Search for the cell housing the specified text and yield its [X, Y] center coordinate. 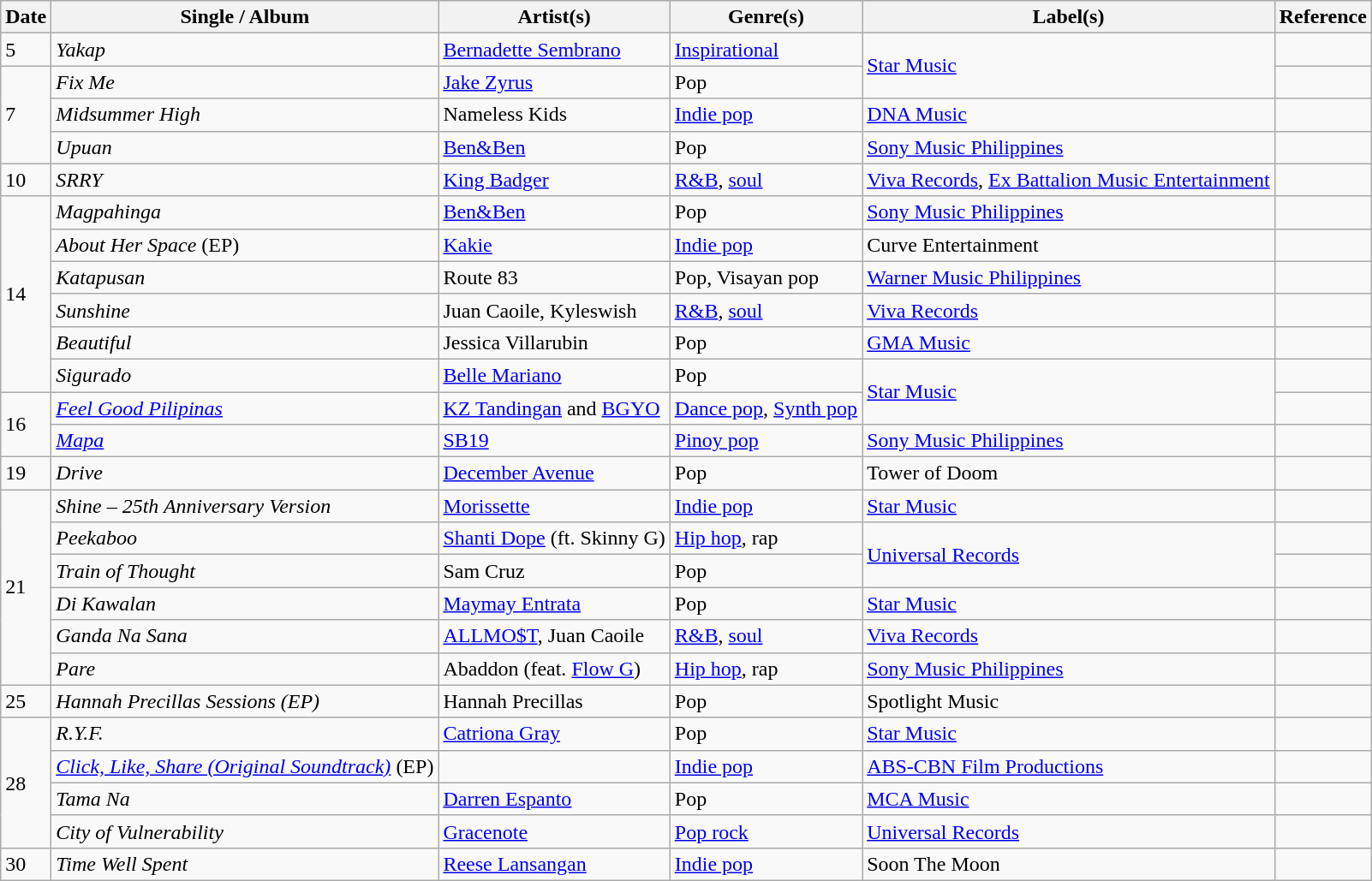
Shine – 25th Anniversary Version [245, 506]
Train of Thought [245, 571]
Reference [1322, 17]
Viva Records, Ex Battalion Music Entertainment [1069, 180]
Gracenote [554, 831]
Drive [245, 473]
Shanti Dope (ft. Skinny G) [554, 539]
Bernadette Sembrano [554, 50]
ABS-CBN Film Productions [1069, 766]
5 [26, 50]
7 [26, 115]
ALLMO$T, Juan Caoile [554, 636]
Midsummer High [245, 115]
Inspirational [766, 50]
21 [26, 587]
Juan Caoile, Kyleswish [554, 310]
KZ Tandingan and BGYO [554, 408]
Tama Na [245, 799]
Beautiful [245, 342]
Warner Music Philippines [1069, 277]
Sigurado [245, 375]
Tower of Doom [1069, 473]
Genre(s) [766, 17]
Kakie [554, 245]
Mapa [245, 441]
Nameless Kids [554, 115]
Sunshine [245, 310]
Pinoy pop [766, 441]
Morissette [554, 506]
Magpahinga [245, 212]
Label(s) [1069, 17]
Darren Espanto [554, 799]
King Badger [554, 180]
Time Well Spent [245, 864]
DNA Music [1069, 115]
Yakap [245, 50]
Feel Good Pilipinas [245, 408]
19 [26, 473]
Click, Like, Share (Original Soundtrack) (EP) [245, 766]
Belle Mariano [554, 375]
14 [26, 294]
December Avenue [554, 473]
Hannah Precillas Sessions (EP) [245, 701]
Di Kawalan [245, 604]
SRRY [245, 180]
City of Vulnerability [245, 831]
Catriona Gray [554, 734]
Soon The Moon [1069, 864]
Artist(s) [554, 17]
About Her Space (EP) [245, 245]
Fix Me [245, 82]
R.Y.F. [245, 734]
Jake Zyrus [554, 82]
Pop, Visayan pop [766, 277]
SB19 [554, 441]
Ganda Na Sana [245, 636]
10 [26, 180]
Pare [245, 669]
Jessica Villarubin [554, 342]
Maymay Entrata [554, 604]
Sam Cruz [554, 571]
30 [26, 864]
Date [26, 17]
Upuan [245, 147]
Single / Album [245, 17]
Dance pop, Synth pop [766, 408]
Reese Lansangan [554, 864]
25 [26, 701]
Pop rock [766, 831]
Abaddon (feat. Flow G) [554, 669]
16 [26, 425]
Route 83 [554, 277]
28 [26, 783]
Spotlight Music [1069, 701]
GMA Music [1069, 342]
Hannah Precillas [554, 701]
Katapusan [245, 277]
MCA Music [1069, 799]
Peekaboo [245, 539]
Curve Entertainment [1069, 245]
